Find where the given text appears and provide that cell's center as [X, Y] coordinate. 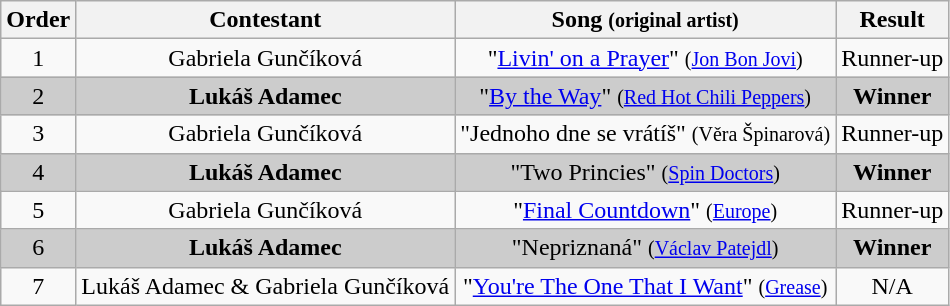
"By the Way" (Red Hot Chili Peppers) [646, 96]
6 [38, 248]
Result [892, 20]
"Livin' on a Prayer" (Jon Bon Jovi) [646, 58]
Contestant [266, 20]
4 [38, 172]
"Nepriznaná" (Václav Patejdl) [646, 248]
Order [38, 20]
5 [38, 210]
2 [38, 96]
"Jednoho dne se vrátíš" (Věra Špinarová) [646, 134]
"Final Countdown" (Europe) [646, 210]
N/A [892, 286]
1 [38, 58]
Song (original artist) [646, 20]
"You're The One That I Want" (Grease) [646, 286]
3 [38, 134]
"Two Princies" (Spin Doctors) [646, 172]
7 [38, 286]
Lukáš Adamec & Gabriela Gunčíková [266, 286]
